Return the [x, y] coordinate for the center point of the cell that contains the specified text.  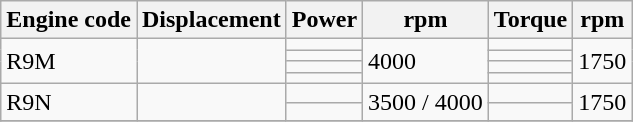
3500 / 4000 [426, 102]
Torque [530, 20]
4000 [426, 61]
R9M [69, 61]
Power [324, 20]
Displacement [211, 20]
R9N [69, 102]
Engine code [69, 20]
